Pinpoint the cell where the given text exists, returning its (x, y) midpoint coordinate. 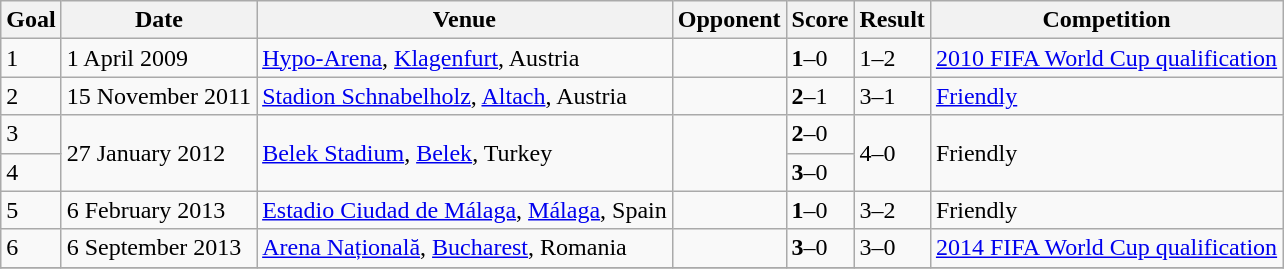
Estadio Ciudad de Málaga, Málaga, Spain (465, 210)
27 January 2012 (158, 153)
2–1 (820, 96)
1 April 2009 (158, 58)
Score (820, 20)
Opponent (729, 20)
2010 FIFA World Cup qualification (1106, 58)
Venue (465, 20)
6 September 2013 (158, 248)
5 (31, 210)
4 (31, 172)
Belek Stadium, Belek, Turkey (465, 153)
3–1 (892, 96)
Hypo-Arena, Klagenfurt, Austria (465, 58)
Result (892, 20)
3 (31, 134)
Date (158, 20)
4–0 (892, 153)
2–0 (820, 134)
2014 FIFA World Cup qualification (1106, 248)
1 (31, 58)
6 February 2013 (158, 210)
Stadion Schnabelholz, Altach, Austria (465, 96)
15 November 2011 (158, 96)
Competition (1106, 20)
3–2 (892, 210)
6 (31, 248)
Arena Națională, Bucharest, Romania (465, 248)
2 (31, 96)
1–2 (892, 58)
Goal (31, 20)
